Identify which cell holds the provided text, then report its (X, Y) central coordinate. 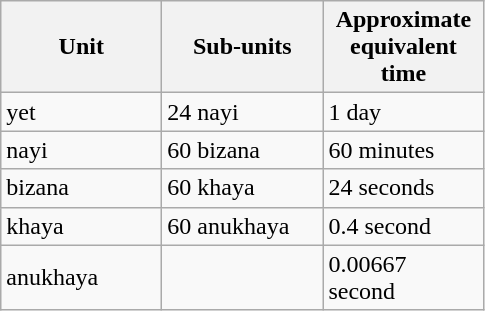
khaya (82, 226)
60 anukhaya (242, 226)
1 day (404, 112)
anukhaya (82, 278)
nayi (82, 150)
60 khaya (242, 188)
Unit (82, 47)
60 bizana (242, 150)
0.00667 second (404, 278)
bizana (82, 188)
0.4 second (404, 226)
24 seconds (404, 188)
Approximate equivalent time (404, 47)
24 nayi (242, 112)
yet (82, 112)
Sub-units (242, 47)
60 minutes (404, 150)
